Identify which cell holds the provided text, then report its (X, Y) central coordinate. 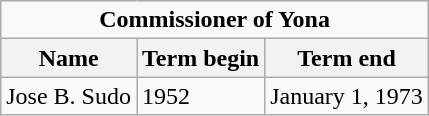
Name (69, 58)
Term begin (200, 58)
1952 (200, 96)
Jose B. Sudo (69, 96)
Commissioner of Yona (215, 20)
January 1, 1973 (347, 96)
Term end (347, 58)
